Identify which cell holds the provided text, then report its (X, Y) central coordinate. 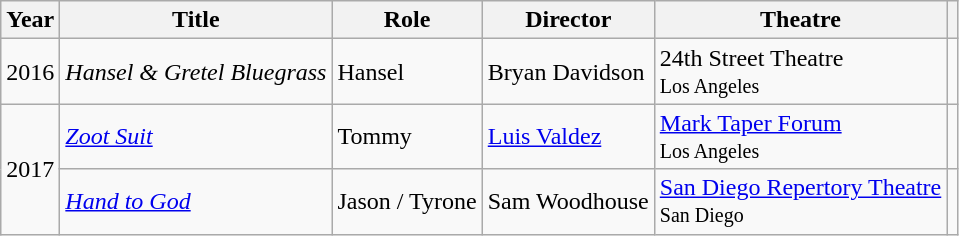
Year (30, 20)
24th Street Theatre Los Angeles (800, 72)
Hand to God (196, 202)
2016 (30, 72)
Jason / Tyrone (407, 202)
San Diego Repertory Theatre San Diego (800, 202)
Mark Taper Forum Los Angeles (800, 136)
Theatre (800, 20)
Title (196, 20)
2017 (30, 169)
Zoot Suit (196, 136)
Hansel (407, 72)
Bryan Davidson (568, 72)
Luis Valdez (568, 136)
Director (568, 20)
Tommy (407, 136)
Sam Woodhouse (568, 202)
Hansel & Gretel Bluegrass (196, 72)
Role (407, 20)
